For the text-containing cell, return its midpoint in [X, Y] coordinate format. 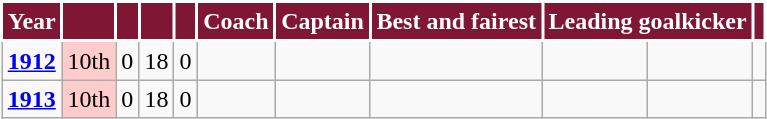
Year [32, 22]
Leading goalkicker [648, 22]
1912 [32, 60]
Best and fairest [456, 22]
Captain [322, 22]
1913 [32, 99]
Coach [236, 22]
